Search for the cell housing the specified text and yield its (x, y) center coordinate. 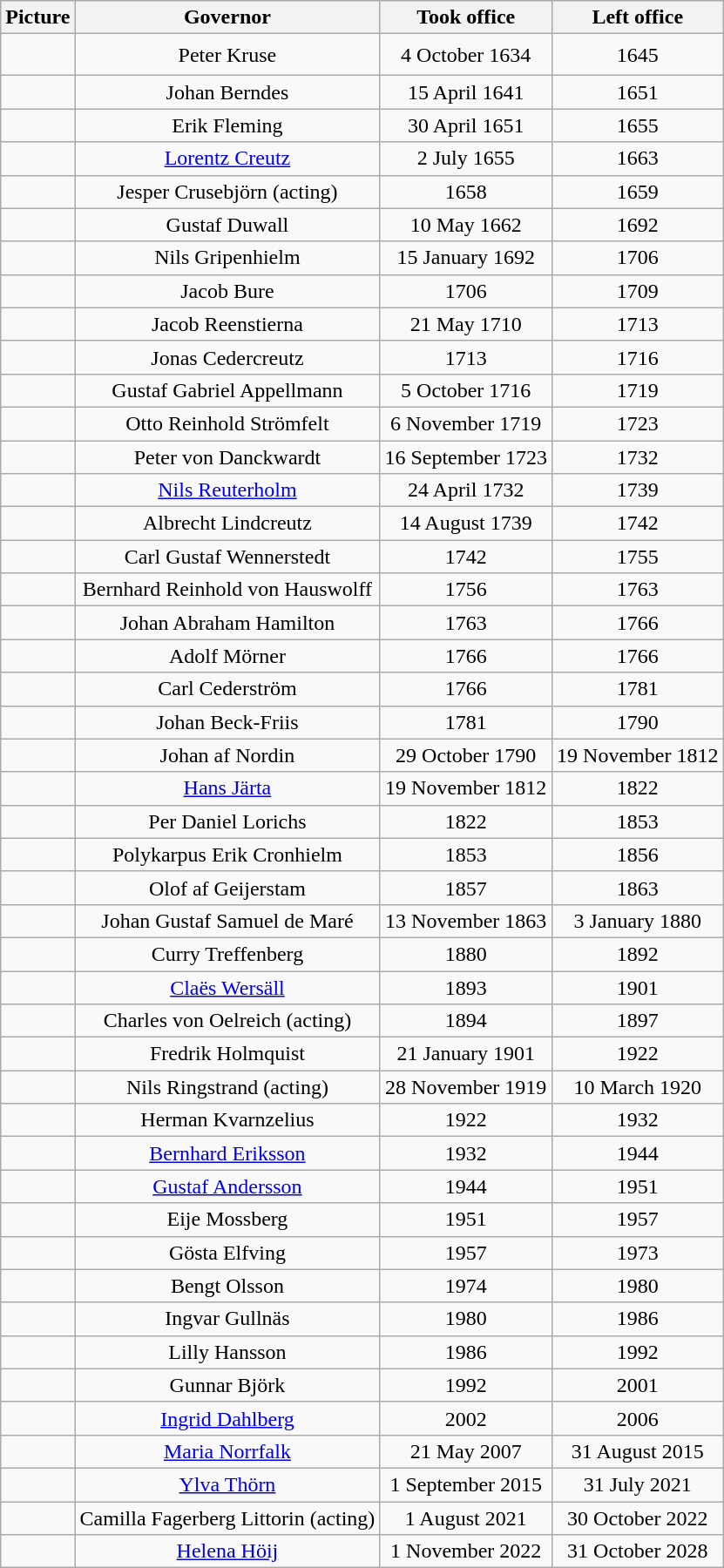
1856 (638, 855)
Carl Gustaf Wennerstedt (227, 557)
15 April 1641 (466, 92)
1655 (638, 125)
1739 (638, 490)
Governor (227, 17)
1974 (466, 1286)
1692 (638, 225)
15 January 1692 (466, 258)
6 November 1719 (466, 423)
1857 (466, 888)
Charles von Oelreich (acting) (227, 1021)
Hans Järta (227, 788)
Ingrid Dahlberg (227, 1418)
1863 (638, 888)
Peter von Danckwardt (227, 457)
Jonas Cedercreutz (227, 357)
3 January 1880 (638, 921)
24 April 1732 (466, 490)
1732 (638, 457)
Erik Fleming (227, 125)
30 October 2022 (638, 1518)
Johan Abraham Hamilton (227, 623)
Jesper Crusebjörn (acting) (227, 192)
28 November 1919 (466, 1087)
Gustaf Andersson (227, 1186)
10 May 1662 (466, 225)
Johan Beck-Friis (227, 722)
1719 (638, 390)
1723 (638, 423)
Gustaf Duwall (227, 225)
4 October 1634 (466, 55)
1880 (466, 954)
1755 (638, 557)
Johan Berndes (227, 92)
1 August 2021 (466, 1518)
31 August 2015 (638, 1451)
Nils Reuterholm (227, 490)
16 September 1723 (466, 457)
21 May 2007 (466, 1451)
31 October 2028 (638, 1551)
1651 (638, 92)
Nils Ringstrand (acting) (227, 1087)
Bernhard Eriksson (227, 1153)
31 July 2021 (638, 1484)
Claës Wersäll (227, 987)
Maria Norrfalk (227, 1451)
30 April 1651 (466, 125)
1709 (638, 291)
29 October 1790 (466, 755)
Olof af Geijerstam (227, 888)
Jacob Bure (227, 291)
Lorentz Creutz (227, 159)
Bernhard Reinhold von Hauswolff (227, 590)
Curry Treffenberg (227, 954)
Peter Kruse (227, 55)
1790 (638, 722)
1 November 2022 (466, 1551)
Gustaf Gabriel Appellmann (227, 390)
Albrecht Lindcreutz (227, 524)
Ingvar Gullnäs (227, 1319)
Helena Höij (227, 1551)
10 March 1920 (638, 1087)
Carl Cederström (227, 689)
Johan af Nordin (227, 755)
Johan Gustaf Samuel de Maré (227, 921)
1897 (638, 1021)
1756 (466, 590)
Picture (38, 17)
Left office (638, 17)
Took office (466, 17)
Gunnar Björk (227, 1385)
Fredrik Holmquist (227, 1054)
1716 (638, 357)
Per Daniel Lorichs (227, 821)
Bengt Olsson (227, 1286)
1894 (466, 1021)
Nils Gripenhielm (227, 258)
Lilly Hansson (227, 1352)
1659 (638, 192)
21 May 1710 (466, 324)
Ylva Thörn (227, 1484)
13 November 1863 (466, 921)
1892 (638, 954)
1973 (638, 1253)
14 August 1739 (466, 524)
1645 (638, 55)
2001 (638, 1385)
Herman Kvarnzelius (227, 1120)
Polykarpus Erik Cronhielm (227, 855)
Adolf Mörner (227, 656)
Camilla Fagerberg Littorin (acting) (227, 1518)
2006 (638, 1418)
Otto Reinhold Strömfelt (227, 423)
1901 (638, 987)
Eije Mossberg (227, 1220)
Jacob Reenstierna (227, 324)
1663 (638, 159)
1893 (466, 987)
Gösta Elfving (227, 1253)
5 October 1716 (466, 390)
2002 (466, 1418)
2 July 1655 (466, 159)
21 January 1901 (466, 1054)
1 September 2015 (466, 1484)
1658 (466, 192)
